Output the [X, Y] coordinate of the center of the cell containing the given text.  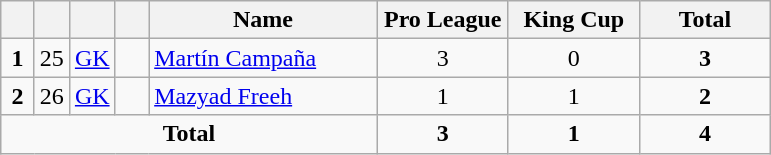
Pro League [442, 20]
25 [52, 58]
King Cup [574, 20]
26 [52, 96]
4 [704, 134]
Mazyad Freeh [264, 96]
Name [264, 20]
Martín Campaña [264, 58]
0 [574, 58]
